Determine the (x, y) coordinate at the center of the cell enclosing the given text.  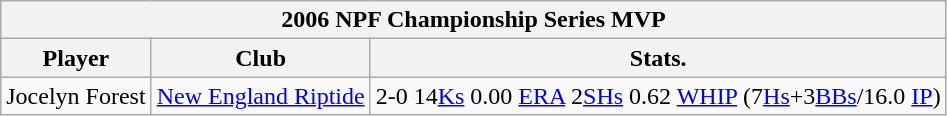
Club (260, 58)
2006 NPF Championship Series MVP (474, 20)
Stats. (658, 58)
New England Riptide (260, 96)
2-0 14Ks 0.00 ERA 2SHs 0.62 WHIP (7Hs+3BBs/16.0 IP) (658, 96)
Jocelyn Forest (76, 96)
Player (76, 58)
